Provide the (X, Y) coordinate of the cell's center where the given text is located.  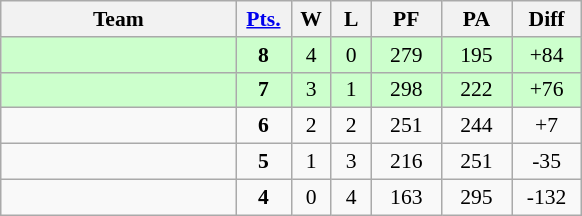
295 (476, 197)
+76 (547, 90)
-35 (547, 162)
+7 (547, 126)
195 (476, 55)
163 (406, 197)
PF (406, 19)
244 (476, 126)
Team (118, 19)
Pts. (264, 19)
279 (406, 55)
6 (264, 126)
216 (406, 162)
PA (476, 19)
298 (406, 90)
W (311, 19)
8 (264, 55)
Diff (547, 19)
5 (264, 162)
-132 (547, 197)
7 (264, 90)
222 (476, 90)
L (351, 19)
+84 (547, 55)
